Identify which cell holds the provided text, then report its [x, y] central coordinate. 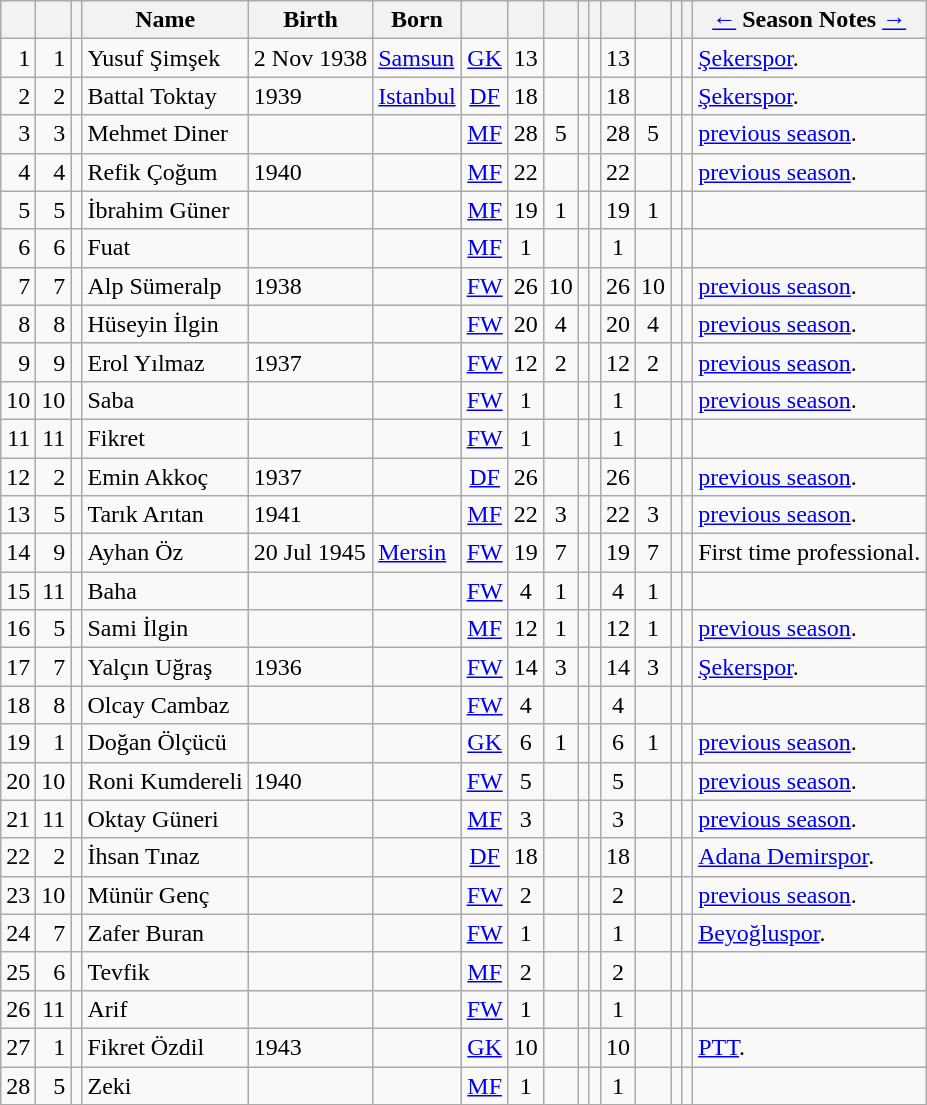
Tevfik [165, 971]
20 Jul 1945 [310, 553]
Arif [165, 1009]
Ayhan Öz [165, 553]
Sami İlgin [165, 629]
İhsan Tınaz [165, 857]
PTT. [810, 1047]
Münür Genç [165, 895]
Doğan Ölçücü [165, 743]
İbrahim Güner [165, 210]
21 [18, 819]
Battal Toktay [165, 96]
← Season Notes → [810, 20]
1938 [310, 286]
First time professional. [810, 553]
17 [18, 667]
Birth [310, 20]
Adana Demirspor. [810, 857]
24 [18, 933]
27 [18, 1047]
1941 [310, 515]
1936 [310, 667]
Tarık Arıtan [165, 515]
Mersin [417, 553]
Fikret Özdil [165, 1047]
23 [18, 895]
Born [417, 20]
Samsun [417, 58]
Hüseyin İlgin [165, 324]
Fuat [165, 248]
Mehmet Diner [165, 134]
Name [165, 20]
Olcay Cambaz [165, 705]
Oktay Güneri [165, 819]
Fikret [165, 438]
Beyoğluspor. [810, 933]
Roni Kumdereli [165, 781]
Istanbul [417, 96]
Alp Sümeralp [165, 286]
2 Nov 1938 [310, 58]
1939 [310, 96]
Erol Yılmaz [165, 362]
25 [18, 971]
Refik Çoğum [165, 172]
Baha [165, 591]
16 [18, 629]
Emin Akkoç [165, 477]
Saba [165, 400]
Yalçın Uğraş [165, 667]
1943 [310, 1047]
15 [18, 591]
Yusuf Şimşek [165, 58]
Zeki [165, 1085]
Zafer Buran [165, 933]
